Capture the cell that displays the provided text and extract its (X, Y) central coordinate. 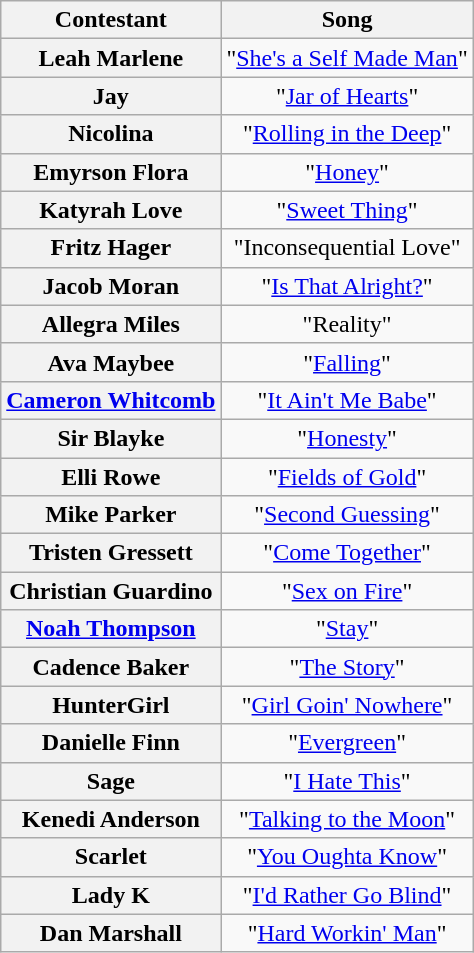
"Reality" (347, 324)
Sage (111, 781)
"Honey" (347, 172)
"Sex on Fire" (347, 591)
"Stay" (347, 629)
"Evergreen" (347, 743)
Emyrson Flora (111, 172)
"Girl Goin' Nowhere" (347, 705)
Elli Rowe (111, 477)
"You Oughta Know" (347, 857)
Scarlet (111, 857)
"Falling" (347, 362)
"Inconsequential Love" (347, 248)
Cameron Whitcomb (111, 400)
"Is That Alright?" (347, 286)
"The Story" (347, 667)
"Talking to the Moon" (347, 819)
Tristen Gressett (111, 553)
Noah Thompson (111, 629)
Allegra Miles (111, 324)
Nicolina (111, 134)
Contestant (111, 20)
Fritz Hager (111, 248)
"It Ain't Me Babe" (347, 400)
Kenedi Anderson (111, 819)
"Sweet Thing" (347, 210)
Sir Blayke (111, 438)
"Second Guessing" (347, 515)
Leah Marlene (111, 58)
Christian Guardino (111, 591)
Ava Maybee (111, 362)
Mike Parker (111, 515)
Jacob Moran (111, 286)
"Fields of Gold" (347, 477)
Dan Marshall (111, 933)
Song (347, 20)
"I Hate This" (347, 781)
Jay (111, 96)
"I'd Rather Go Blind" (347, 895)
HunterGirl (111, 705)
Danielle Finn (111, 743)
"Honesty" (347, 438)
"Rolling in the Deep" (347, 134)
Lady K (111, 895)
"Jar of Hearts" (347, 96)
"Hard Workin' Man" (347, 933)
"Come Together" (347, 553)
Cadence Baker (111, 667)
Katyrah Love (111, 210)
"She's a Self Made Man" (347, 58)
